For the text-containing cell, return its midpoint in [X, Y] coordinate format. 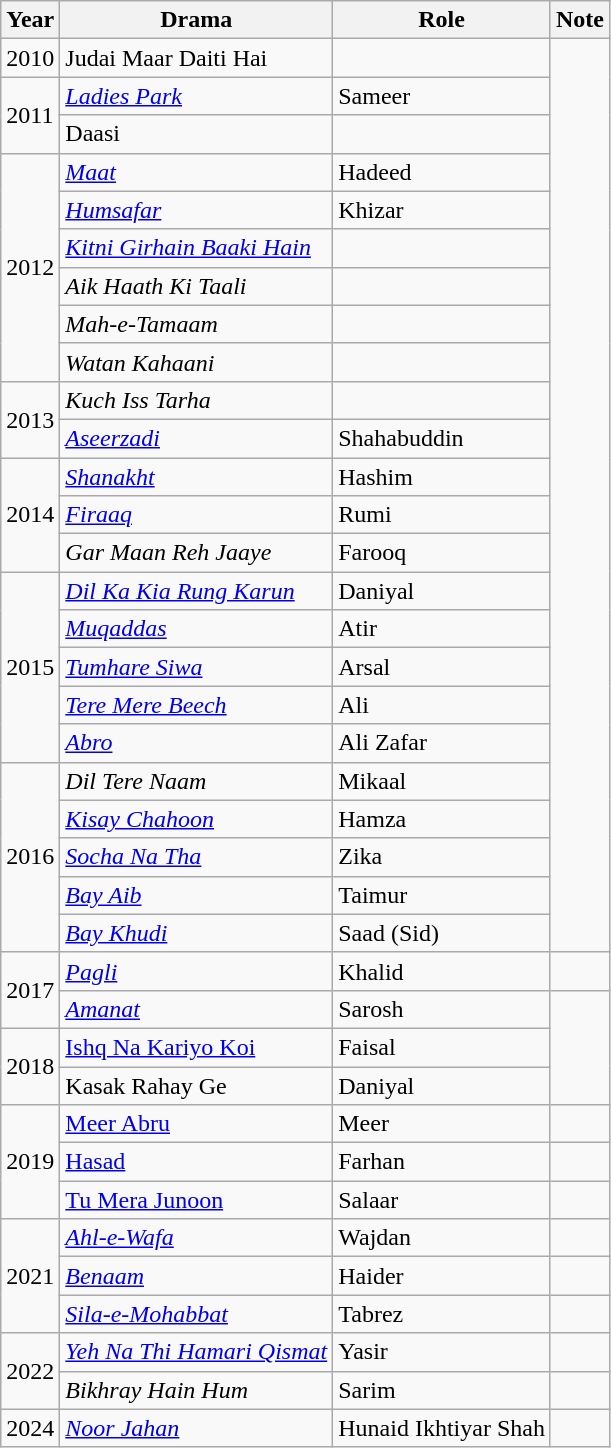
Maat [196, 172]
Role [442, 20]
Humsafar [196, 210]
Aseerzadi [196, 438]
Ishq Na Kariyo Koi [196, 1047]
Rumi [442, 515]
Sameer [442, 96]
Sarosh [442, 1009]
Zika [442, 857]
Hashim [442, 477]
Daasi [196, 134]
Shanakht [196, 477]
Tu Mera Junoon [196, 1200]
Note [580, 20]
Noor Jahan [196, 1428]
Firaaq [196, 515]
Wajdan [442, 1238]
2024 [30, 1428]
2017 [30, 990]
2021 [30, 1276]
Tabrez [442, 1314]
Shahabuddin [442, 438]
Ladies Park [196, 96]
2010 [30, 58]
Sila-e-Mohabbat [196, 1314]
Yasir [442, 1352]
Bay Aib [196, 895]
Kitni Girhain Baaki Hain [196, 248]
2012 [30, 267]
Year [30, 20]
Haider [442, 1276]
Salaar [442, 1200]
Farooq [442, 553]
Kuch Iss Tarha [196, 400]
Meer [442, 1124]
Faisal [442, 1047]
Yeh Na Thi Hamari Qismat [196, 1352]
Bay Khudi [196, 933]
2022 [30, 1371]
2016 [30, 857]
Pagli [196, 971]
Farhan [442, 1162]
Kasak Rahay Ge [196, 1085]
Ahl-e-Wafa [196, 1238]
2019 [30, 1162]
2013 [30, 419]
Ali Zafar [442, 743]
2014 [30, 515]
Meer Abru [196, 1124]
Abro [196, 743]
Sarim [442, 1390]
Amanat [196, 1009]
Taimur [442, 895]
Judai Maar Daiti Hai [196, 58]
Hadeed [442, 172]
2018 [30, 1066]
Benaam [196, 1276]
Drama [196, 20]
Aik Haath Ki Taali [196, 286]
Atir [442, 629]
2011 [30, 115]
2015 [30, 667]
Mah-e-Tamaam [196, 324]
Gar Maan Reh Jaaye [196, 553]
Bikhray Hain Hum [196, 1390]
Watan Kahaani [196, 362]
Arsal [442, 667]
Khizar [442, 210]
Muqaddas [196, 629]
Kisay Chahoon [196, 819]
Hamza [442, 819]
Dil Ka Kia Rung Karun [196, 591]
Khalid [442, 971]
Hasad [196, 1162]
Tere Mere Beech [196, 705]
Tumhare Siwa [196, 667]
Saad (Sid) [442, 933]
Socha Na Tha [196, 857]
Ali [442, 705]
Hunaid Ikhtiyar Shah [442, 1428]
Mikaal [442, 781]
Dil Tere Naam [196, 781]
